Detect which cell encompasses the target text, then output its (X, Y) center coordinate. 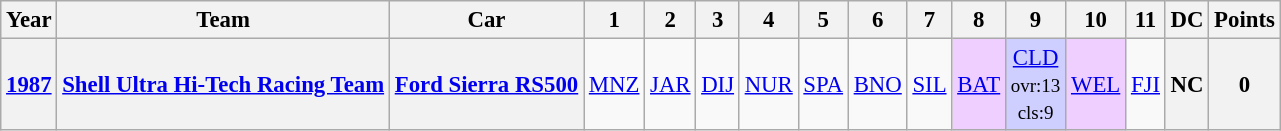
1 (614, 20)
SIL (930, 85)
JAR (670, 85)
Ford Sierra RS500 (486, 85)
FJI (1146, 85)
Year (29, 20)
2 (670, 20)
SPA (823, 85)
WEL (1096, 85)
9 (1035, 20)
6 (878, 20)
DIJ (718, 85)
1987 (29, 85)
0 (1244, 85)
10 (1096, 20)
7 (930, 20)
4 (768, 20)
MNZ (614, 85)
NUR (768, 85)
NC (1187, 85)
CLDovr:13cls:9 (1035, 85)
3 (718, 20)
Shell Ultra Hi-Tech Racing Team (224, 85)
8 (979, 20)
BNO (878, 85)
BAT (979, 85)
DC (1187, 20)
Team (224, 20)
5 (823, 20)
Car (486, 20)
Points (1244, 20)
11 (1146, 20)
